Return (X, Y) of the center of cell containing provided text 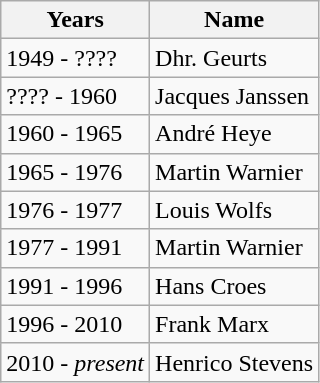
2010 - present (76, 362)
Dhr. Geurts (234, 58)
Hans Croes (234, 286)
Henrico Stevens (234, 362)
1965 - 1976 (76, 172)
André Heye (234, 134)
Name (234, 20)
???? - 1960 (76, 96)
1977 - 1991 (76, 248)
1960 - 1965 (76, 134)
Years (76, 20)
Louis Wolfs (234, 210)
Frank Marx (234, 324)
1976 - 1977 (76, 210)
1996 - 2010 (76, 324)
1949 - ???? (76, 58)
1991 - 1996 (76, 286)
Jacques Janssen (234, 96)
